Locate the cell with the specified text and output its [X, Y] center coordinate. 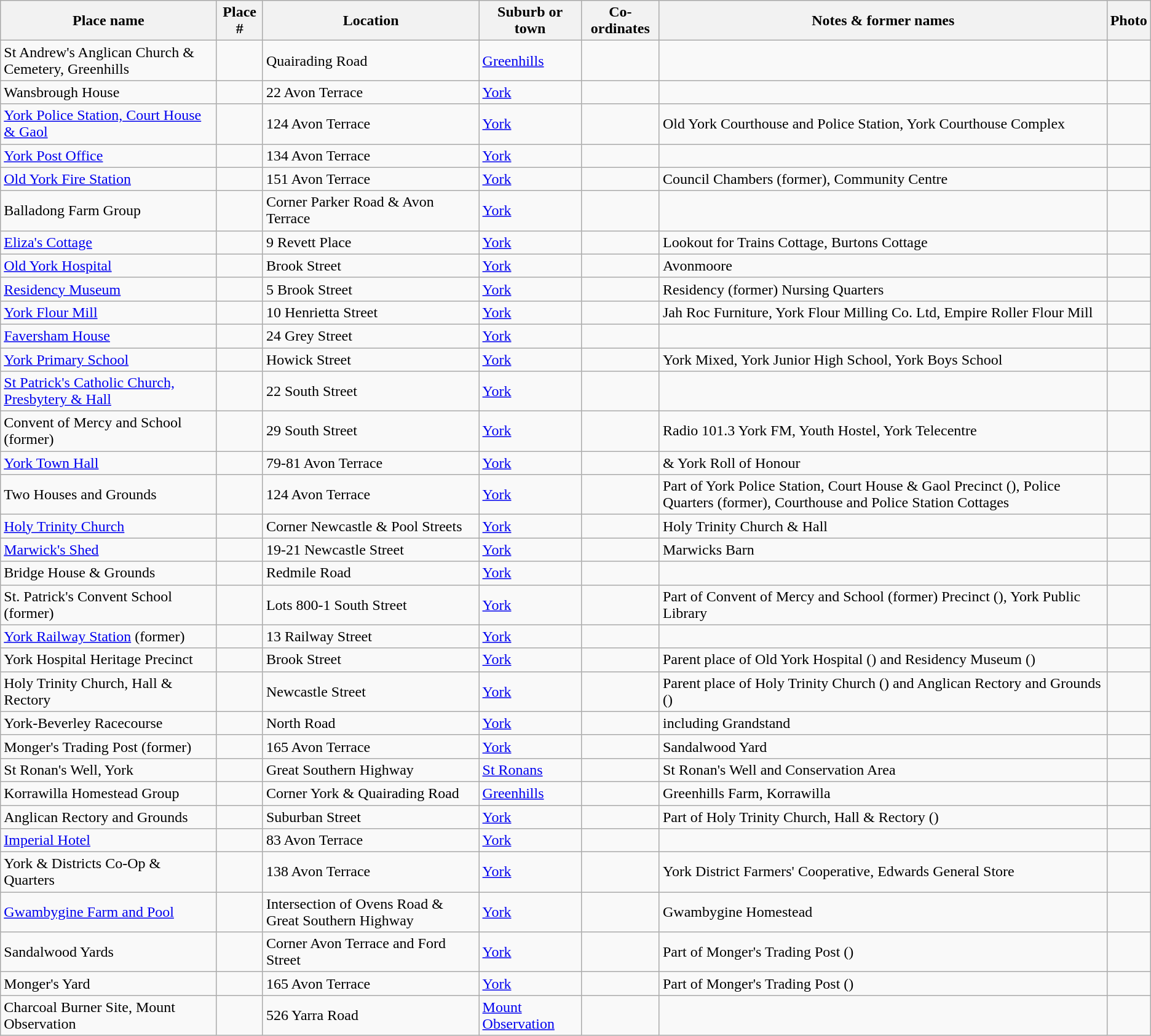
Place # [240, 21]
10 Henrietta Street [371, 312]
Bridge House & Grounds [108, 573]
Lookout for Trains Cottage, Burtons Cottage [883, 242]
Residency (former) Nursing Quarters [883, 289]
Marwicks Barn [883, 550]
Greenhills Farm, Korrawilla [883, 793]
York Railway Station (former) [108, 636]
29 South Street [371, 432]
83 Avon Terrace [371, 840]
Residency Museum [108, 289]
Part of York Police Station, Court House & Gaol Precinct (), Police Quarters (former), Courthouse and Police Station Cottages [883, 494]
& York Roll of Honour [883, 463]
22 Avon Terrace [371, 92]
Howick Street [371, 360]
Lots 800-1 South Street [371, 605]
Quairading Road [371, 60]
13 Railway Street [371, 636]
22 South Street [371, 391]
Monger's Trading Post (former) [108, 746]
St Ronan's Well, York [108, 770]
Old York Fire Station [108, 179]
Gwambygine Farm and Pool [108, 912]
St Ronans [530, 770]
Part of Convent of Mercy and School (former) Precinct (), York Public Library [883, 605]
Gwambygine Homestead [883, 912]
Anglican Rectory and Grounds [108, 817]
Faversham House [108, 336]
Sandalwood Yards [108, 952]
9 Revett Place [371, 242]
Charcoal Burner Site, Mount Observation [108, 1016]
St. Patrick's Convent School (former) [108, 605]
Parent place of Holy Trinity Church () and Anglican Rectory and Grounds () [883, 691]
York Hospital Heritage Precinct [108, 660]
St Patrick's Catholic Church, Presbytery & Hall [108, 391]
Corner York & Quairading Road [371, 793]
Old York Hospital [108, 266]
Eliza's Cottage [108, 242]
Place name [108, 21]
Radio 101.3 York FM, Youth Hostel, York Telecentre [883, 432]
York-Beverley Racecourse [108, 723]
79-81 Avon Terrace [371, 463]
Part of Holy Trinity Church, Hall & Rectory () [883, 817]
526 Yarra Road [371, 1016]
York Primary School [108, 360]
24 Grey Street [371, 336]
St Andrew's Anglican Church & Cemetery, Greenhills [108, 60]
St Ronan's Well and Conservation Area [883, 770]
Convent of Mercy and School (former) [108, 432]
Corner Avon Terrace and Ford Street [371, 952]
134 Avon Terrace [371, 156]
Mount Observation [530, 1016]
Holy Trinity Church [108, 526]
Corner Newcastle & Pool Streets [371, 526]
Avonmoore [883, 266]
York District Farmers' Cooperative, Edwards General Store [883, 872]
York Flour Mill [108, 312]
York Town Hall [108, 463]
Suburban Street [371, 817]
Location [371, 21]
York Mixed, York Junior High School, York Boys School [883, 360]
138 Avon Terrace [371, 872]
York & Districts Co-Op & Quarters [108, 872]
North Road [371, 723]
Monger's Yard [108, 984]
Redmile Road [371, 573]
19-21 Newcastle Street [371, 550]
Two Houses and Grounds [108, 494]
including Grandstand [883, 723]
Parent place of Old York Hospital () and Residency Museum () [883, 660]
Intersection of Ovens Road & Great Southern Highway [371, 912]
Old York Courthouse and Police Station, York Courthouse Complex [883, 124]
Jah Roc Furniture, York Flour Milling Co. Ltd, Empire Roller Flour Mill [883, 312]
Suburb or town [530, 21]
York Police Station, Court House & Gaol [108, 124]
Sandalwood Yard [883, 746]
Great Southern Highway [371, 770]
Balladong Farm Group [108, 210]
Holy Trinity Church, Hall & Rectory [108, 691]
151 Avon Terrace [371, 179]
York Post Office [108, 156]
5 Brook Street [371, 289]
Korrawilla Homestead Group [108, 793]
Newcastle Street [371, 691]
Notes & former names [883, 21]
Holy Trinity Church & Hall [883, 526]
Council Chambers (former), Community Centre [883, 179]
Imperial Hotel [108, 840]
Wansbrough House [108, 92]
Marwick's Shed [108, 550]
Co-ordinates [620, 21]
Photo [1129, 21]
Corner Parker Road & Avon Terrace [371, 210]
